Scan for the cell matching the given text and deliver its [x, y] coordinate at center. 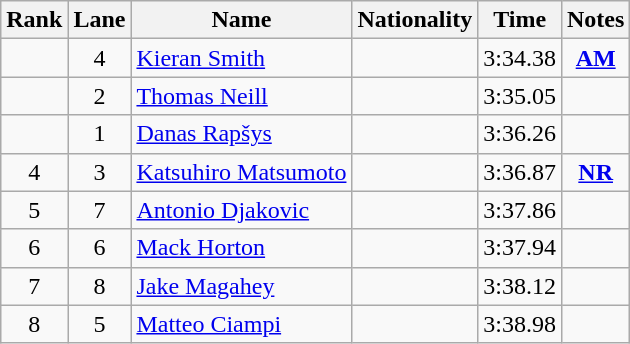
AM [595, 58]
2 [100, 96]
Notes [595, 20]
Danas Rapšys [242, 134]
NR [595, 172]
3:38.98 [520, 324]
3:36.26 [520, 134]
3:38.12 [520, 286]
3:37.94 [520, 248]
1 [100, 134]
Jake Magahey [242, 286]
Name [242, 20]
Time [520, 20]
3:35.05 [520, 96]
Rank [34, 20]
3:36.87 [520, 172]
Nationality [415, 20]
Matteo Ciampi [242, 324]
Thomas Neill [242, 96]
3:34.38 [520, 58]
Katsuhiro Matsumoto [242, 172]
Mack Horton [242, 248]
3 [100, 172]
Kieran Smith [242, 58]
Lane [100, 20]
3:37.86 [520, 210]
Antonio Djakovic [242, 210]
